For the text-containing cell, return its midpoint in [x, y] coordinate format. 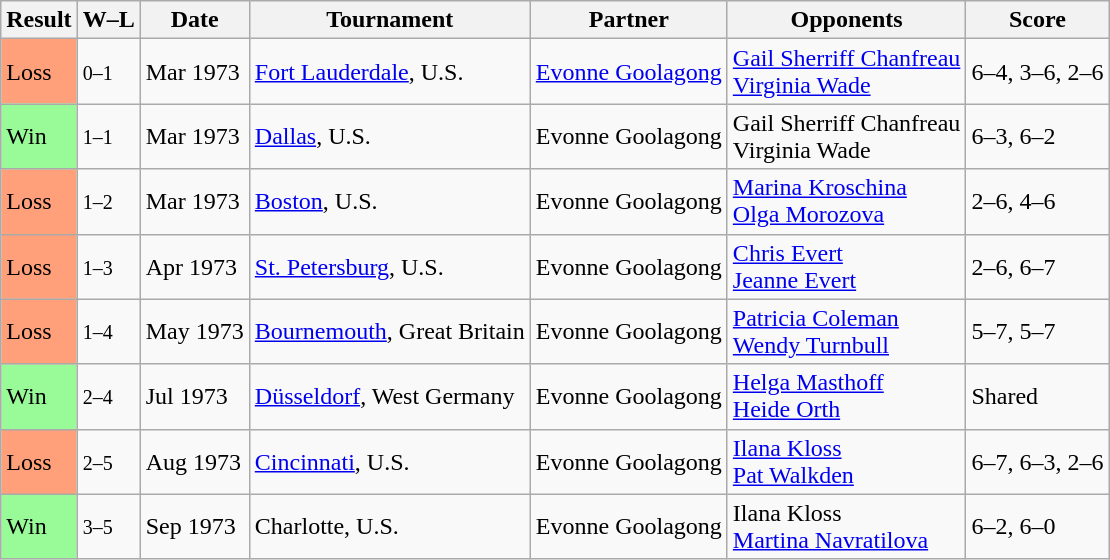
2–6, 6–7 [1038, 266]
2–6, 4–6 [1038, 202]
Jul 1973 [194, 396]
0–1 [108, 72]
Opponents [846, 20]
6–2, 6–0 [1038, 526]
St. Petersburg, U.S. [390, 266]
6–7, 6–3, 2–6 [1038, 462]
1–1 [108, 136]
Partner [628, 20]
Dallas, U.S. [390, 136]
6–4, 3–6, 2–6 [1038, 72]
2–4 [108, 396]
3–5 [108, 526]
Düsseldorf, West Germany [390, 396]
Cincinnati, U.S. [390, 462]
Date [194, 20]
Ilana Kloss Martina Navratilova [846, 526]
Fort Lauderdale, U.S. [390, 72]
Bournemouth, Great Britain [390, 332]
Helga Masthoff Heide Orth [846, 396]
Score [1038, 20]
Patricia Coleman Wendy Turnbull [846, 332]
Sep 1973 [194, 526]
1–4 [108, 332]
Boston, U.S. [390, 202]
Charlotte, U.S. [390, 526]
Chris Evert Jeanne Evert [846, 266]
6–3, 6–2 [1038, 136]
Result [39, 20]
1–3 [108, 266]
Aug 1973 [194, 462]
1–2 [108, 202]
Ilana Kloss Pat Walkden [846, 462]
W–L [108, 20]
2–5 [108, 462]
Tournament [390, 20]
Marina Kroschina Olga Morozova [846, 202]
Apr 1973 [194, 266]
5–7, 5–7 [1038, 332]
May 1973 [194, 332]
Shared [1038, 396]
